Return the [x, y] coordinate for the center point of the cell that contains the specified text.  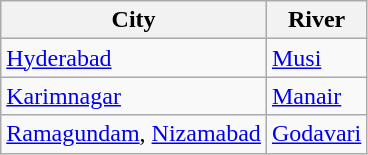
Ramagundam, Nizamabad [134, 134]
Hyderabad [134, 58]
River [316, 20]
City [134, 20]
Manair [316, 96]
Musi [316, 58]
Godavari [316, 134]
Karimnagar [134, 96]
